Provide the (X, Y) coordinate of the cell's center where the given text is located.  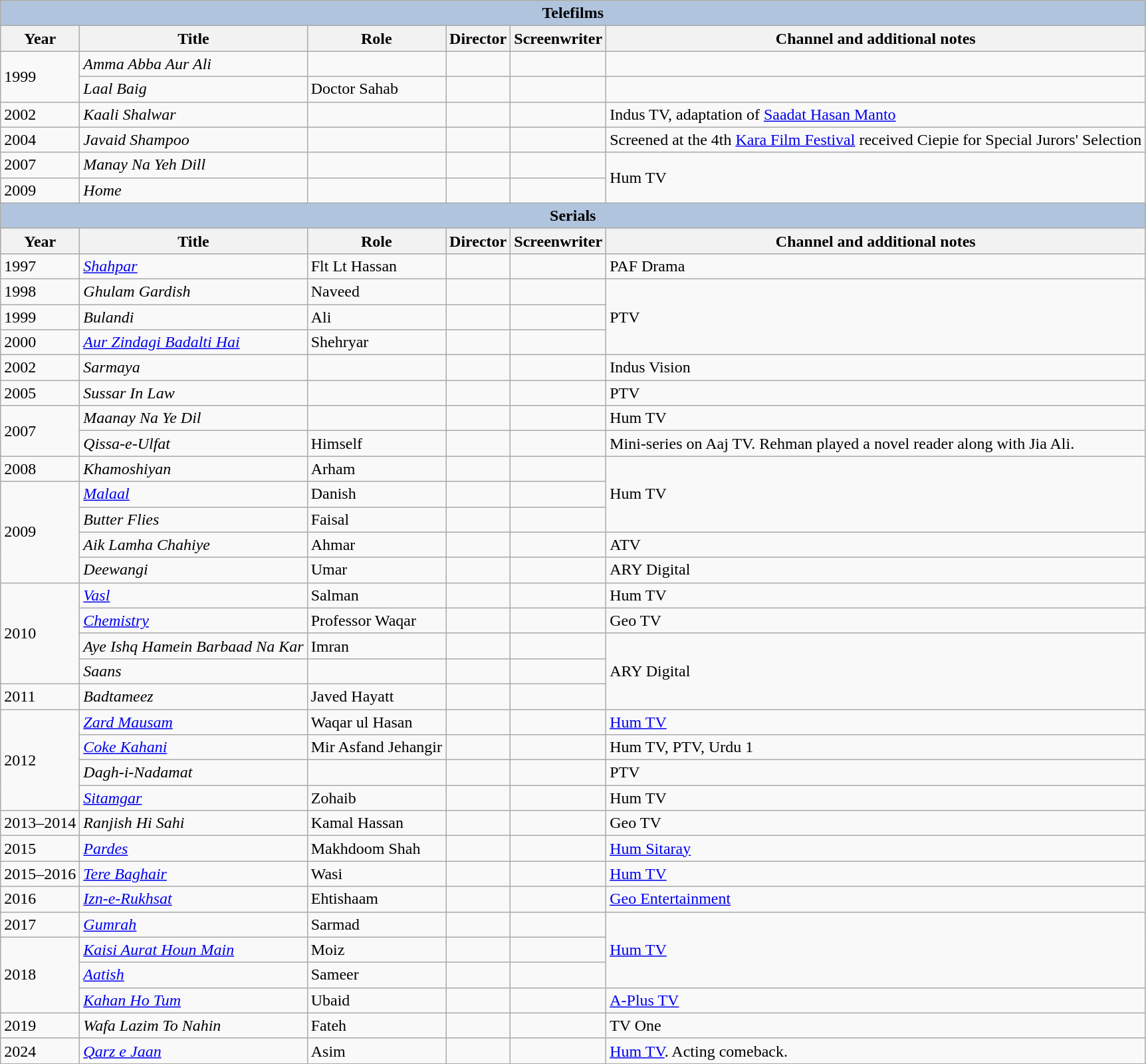
Hum TV. Acting comeback. (876, 1051)
Gumrah (193, 924)
Kamal Hassan (376, 823)
2000 (40, 342)
A-Plus TV (876, 1000)
Manay Na Yeh Dill (193, 165)
Ali (376, 317)
Makhdoom Shah (376, 849)
Kaali Shalwar (193, 114)
Professor Waqar (376, 620)
Indus Vision (876, 368)
Moiz (376, 950)
2011 (40, 696)
Kaisi Aurat Houn Main (193, 950)
Khamoshiyan (193, 469)
Aik Lamha Chahiye (193, 545)
2015 (40, 849)
Screened at the 4th Kara Film Festival received Ciepie for Special Jurors' Selection (876, 140)
Sarmaya (193, 368)
Sarmad (376, 924)
Laal Baig (193, 89)
2017 (40, 924)
2004 (40, 140)
Wasi (376, 874)
Mini-series on Aaj TV. Rehman played a novel reader along with Jia Ali. (876, 444)
2019 (40, 1025)
Aur Zindagi Badalti Hai (193, 342)
Asim (376, 1051)
Saans (193, 671)
Ehtishaam (376, 899)
Ahmar (376, 545)
Sussar In Law (193, 393)
Qissa-e-Ulfat (193, 444)
Sameer (376, 975)
Salman (376, 595)
Qarz e Jaan (193, 1051)
PAF Drama (876, 266)
Aatish (193, 975)
Ranjish Hi Sahi (193, 823)
2008 (40, 469)
Wafa Lazim To Nahin (193, 1025)
Javaid Shampoo (193, 140)
Vasl (193, 595)
Coke Kahani (193, 747)
2013–2014 (40, 823)
2010 (40, 633)
Danish (376, 494)
Arham (376, 469)
ATV (876, 545)
Serials (573, 215)
2015–2016 (40, 874)
Sitamgar (193, 798)
Fateh (376, 1025)
2018 (40, 975)
Indus TV, adaptation of Saadat Hasan Manto (876, 114)
Deewangi (193, 570)
Javed Hayatt (376, 696)
2005 (40, 393)
Imran (376, 646)
Flt Lt Hassan (376, 266)
Butter Flies (193, 519)
Faisal (376, 519)
Zard Mausam (193, 722)
Doctor Sahab (376, 89)
Chemistry (193, 620)
Ubaid (376, 1000)
Waqar ul Hasan (376, 722)
1998 (40, 291)
Amma Abba Aur Ali (193, 64)
Bulandi (193, 317)
Shehryar (376, 342)
Home (193, 190)
Telefilms (573, 13)
2012 (40, 759)
2016 (40, 899)
Zohaib (376, 798)
1997 (40, 266)
Naveed (376, 291)
Malaal (193, 494)
Umar (376, 570)
Tere Baghair (193, 874)
Geo Entertainment (876, 899)
Izn-e-Rukhsat (193, 899)
Badtameez (193, 696)
Aye Ishq Hamein Barbaad Na Kar (193, 646)
Mir Asfand Jehangir (376, 747)
Ghulam Gardish (193, 291)
Hum Sitaray (876, 849)
2024 (40, 1051)
Shahpar (193, 266)
Himself (376, 444)
Maanay Na Ye Dil (193, 418)
Kahan Ho Tum (193, 1000)
Hum TV, PTV, Urdu 1 (876, 747)
Pardes (193, 849)
TV One (876, 1025)
Dagh-i-Nadamat (193, 773)
